Return (X, Y) of the center of cell containing provided text 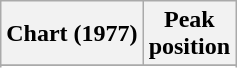
Peakposition (189, 34)
Chart (1977) (72, 34)
